Detect which cell encompasses the target text, then output its (x, y) center coordinate. 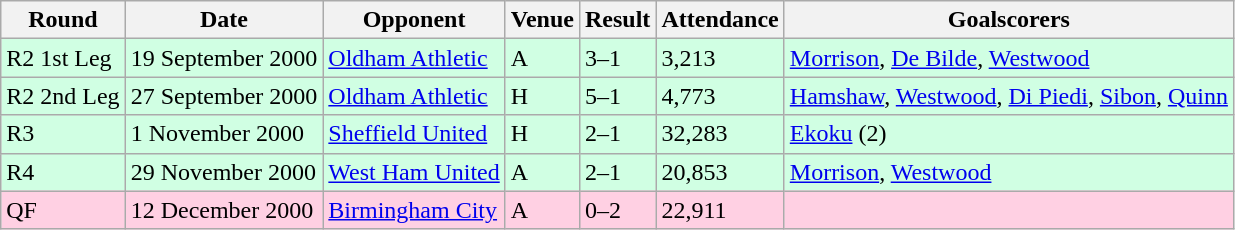
QF (63, 210)
Sheffield United (414, 134)
Result (617, 20)
R2 2nd Leg (63, 96)
27 September 2000 (224, 96)
Birmingham City (414, 210)
Venue (542, 20)
West Ham United (414, 172)
Attendance (720, 20)
32,283 (720, 134)
3–1 (617, 58)
0–2 (617, 210)
R3 (63, 134)
29 November 2000 (224, 172)
Round (63, 20)
Goalscorers (1008, 20)
Opponent (414, 20)
Morrison, De Bilde, Westwood (1008, 58)
19 September 2000 (224, 58)
20,853 (720, 172)
5–1 (617, 96)
4,773 (720, 96)
1 November 2000 (224, 134)
12 December 2000 (224, 210)
22,911 (720, 210)
Ekoku (2) (1008, 134)
Date (224, 20)
R2 1st Leg (63, 58)
Hamshaw, Westwood, Di Piedi, Sibon, Quinn (1008, 96)
3,213 (720, 58)
Morrison, Westwood (1008, 172)
R4 (63, 172)
